For the text-containing cell, return its midpoint in (x, y) coordinate format. 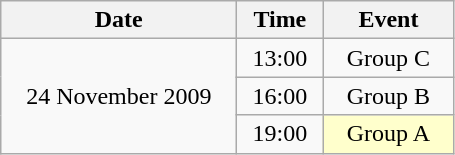
Date (119, 20)
Time (280, 20)
13:00 (280, 58)
24 November 2009 (119, 96)
Group B (388, 96)
Event (388, 20)
Group C (388, 58)
16:00 (280, 96)
19:00 (280, 134)
Group A (388, 134)
